Output the (x, y) coordinate of the center of the cell containing the given text.  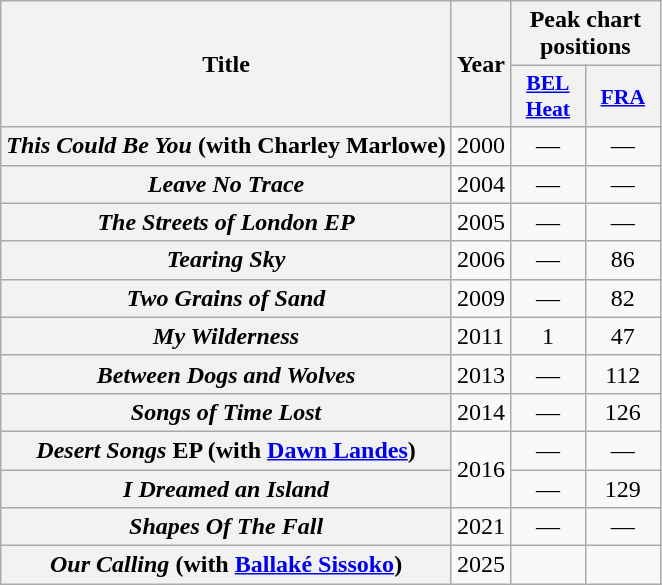
Shapes Of The Fall (226, 527)
2009 (480, 298)
2011 (480, 336)
Year (480, 64)
1 (548, 336)
2021 (480, 527)
2016 (480, 469)
Peak chart positions (585, 34)
112 (622, 374)
Our Calling (with Ballaké Sissoko) (226, 565)
82 (622, 298)
FRA (622, 96)
2006 (480, 260)
2000 (480, 146)
129 (622, 489)
47 (622, 336)
2005 (480, 222)
Songs of Time Lost (226, 412)
The Streets of London EP (226, 222)
Leave No Trace (226, 184)
2014 (480, 412)
Between Dogs and Wolves (226, 374)
2004 (480, 184)
86 (622, 260)
Title (226, 64)
This Could Be You (with Charley Marlowe) (226, 146)
Tearing Sky (226, 260)
2025 (480, 565)
126 (622, 412)
Two Grains of Sand (226, 298)
I Dreamed an Island (226, 489)
2013 (480, 374)
My Wilderness (226, 336)
BELHeat (548, 96)
Desert Songs EP (with Dawn Landes) (226, 450)
